Output the (x, y) coordinate of the center of the cell containing the given text.  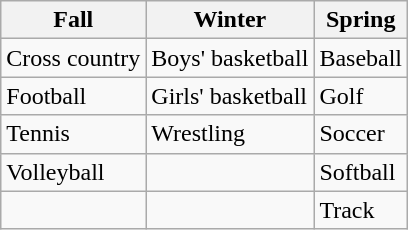
Spring (361, 20)
Winter (230, 20)
Baseball (361, 58)
Track (361, 210)
Volleyball (74, 172)
Tennis (74, 134)
Soccer (361, 134)
Softball (361, 172)
Cross country (74, 58)
Fall (74, 20)
Girls' basketball (230, 96)
Wrestling (230, 134)
Football (74, 96)
Golf (361, 96)
Boys' basketball (230, 58)
